Return the [X, Y] coordinate for the center point of the cell that contains the specified text.  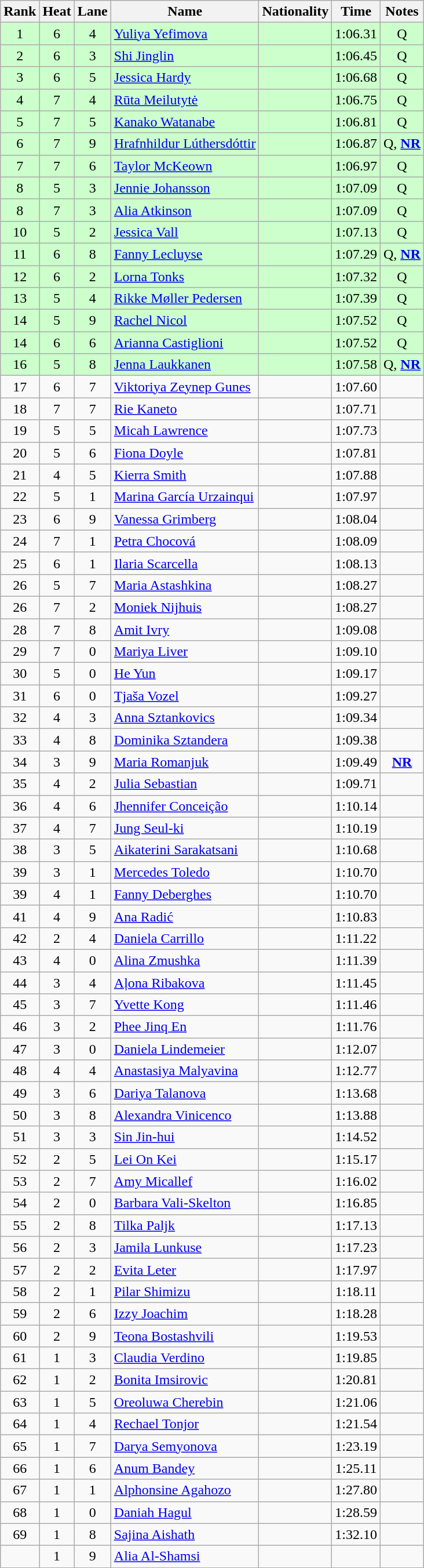
Mercedes Toledo [185, 872]
1:11.39 [356, 960]
1:07.81 [356, 453]
1:20.81 [356, 1380]
1:09.10 [356, 652]
29 [20, 652]
Dariya Talanova [185, 1093]
1:07.13 [356, 232]
Yvette Kong [185, 1005]
67 [20, 1490]
Ilaria Scarcella [185, 563]
1:11.22 [356, 938]
Maria Astashkina [185, 585]
Jhennifer Conceição [185, 806]
46 [20, 1027]
1:16.02 [356, 1181]
31 [20, 696]
Phee Jinq En [185, 1027]
Evita Leter [185, 1269]
11 [20, 254]
1:25.11 [356, 1468]
12 [20, 277]
Daniela Carrillo [185, 938]
Time [356, 12]
Tjaša Vozel [185, 696]
Mariya Liver [185, 652]
36 [20, 806]
49 [20, 1093]
Bonita Imsirovic [185, 1380]
1:07.32 [356, 277]
Rie Kaneto [185, 409]
Moniek Nijhuis [185, 607]
1:08.09 [356, 541]
Barbara Vali-Skelton [185, 1203]
1:15.17 [356, 1159]
Lorna Tonks [185, 277]
Alphonsine Agahozo [185, 1490]
1:06.75 [356, 100]
1:21.54 [356, 1424]
Marina García Urzainqui [185, 497]
1:07.60 [356, 387]
Rachel Nicol [185, 321]
44 [20, 983]
33 [20, 740]
Jennie Johansson [185, 188]
Anna Sztankovics [185, 718]
24 [20, 541]
18 [20, 409]
Julia Sebastian [185, 784]
Rank [20, 12]
Kanako Watanabe [185, 122]
1:18.28 [356, 1313]
Alexandra Vinicenco [185, 1115]
1:07.39 [356, 299]
Maria Romanjuk [185, 762]
69 [20, 1534]
1:28.59 [356, 1512]
NR [402, 762]
48 [20, 1071]
Aikaterini Sarakatsani [185, 850]
Fanny Lecluyse [185, 254]
1:07.73 [356, 431]
Oreoluwa Cherebin [185, 1402]
43 [20, 960]
1:13.68 [356, 1093]
1:06.87 [356, 144]
57 [20, 1269]
1:14.52 [356, 1137]
22 [20, 497]
1:11.45 [356, 983]
19 [20, 431]
54 [20, 1203]
Amit Ivry [185, 629]
1:10.83 [356, 916]
1:21.06 [356, 1402]
50 [20, 1115]
1:10.14 [356, 806]
Aļona Ribakova [185, 983]
Name [185, 12]
1:07.71 [356, 409]
1:19.85 [356, 1358]
Anastasiya Malyavina [185, 1071]
53 [20, 1181]
37 [20, 828]
1:12.77 [356, 1071]
Rūta Meilutytė [185, 100]
1:06.68 [356, 78]
Tilka Paljk [185, 1225]
1:09.27 [356, 696]
35 [20, 784]
Taylor McKeown [185, 166]
68 [20, 1512]
1:06.45 [356, 56]
Fanny Deberghes [185, 894]
1:19.53 [356, 1335]
Petra Chocová [185, 541]
64 [20, 1424]
Darya Semyonova [185, 1446]
34 [20, 762]
13 [20, 299]
65 [20, 1446]
1:11.46 [356, 1005]
1:09.34 [356, 718]
Viktoriya Zeynep Gunes [185, 387]
1:06.31 [356, 34]
56 [20, 1247]
1:06.97 [356, 166]
28 [20, 629]
42 [20, 938]
1:06.81 [356, 122]
1:08.04 [356, 519]
66 [20, 1468]
1:09.49 [356, 762]
1:09.38 [356, 740]
Sajina Aishath [185, 1534]
1:17.23 [356, 1247]
He Yun [185, 674]
23 [20, 519]
1:18.11 [356, 1291]
Rechael Tonjor [185, 1424]
1:12.07 [356, 1049]
21 [20, 475]
Shi Jinglin [185, 56]
1:10.19 [356, 828]
1:09.17 [356, 674]
Teona Bostashvili [185, 1335]
1:08.13 [356, 563]
1:17.13 [356, 1225]
52 [20, 1159]
Yuliya Yefimova [185, 34]
47 [20, 1049]
Dominika Sztandera [185, 740]
Daniela Lindemeier [185, 1049]
1:10.68 [356, 850]
20 [20, 453]
Nationality [295, 12]
Jung Seul-ki [185, 828]
Daniah Hagul [185, 1512]
59 [20, 1313]
55 [20, 1225]
Alia Atkinson [185, 210]
1:23.19 [356, 1446]
45 [20, 1005]
1:09.71 [356, 784]
61 [20, 1358]
58 [20, 1291]
Sin Jin-hui [185, 1137]
1:11.76 [356, 1027]
1:07.29 [356, 254]
1:09.08 [356, 629]
Jenna Laukkanen [185, 365]
25 [20, 563]
60 [20, 1335]
Jessica Vall [185, 232]
Hrafnhildur Lúthersdóttir [185, 144]
Jamila Lunkuse [185, 1247]
Lei On Kei [185, 1159]
Ana Radić [185, 916]
Heat [57, 12]
Alia Al-Shamsi [185, 1556]
Lane [93, 12]
Amy Micallef [185, 1181]
Kierra Smith [185, 475]
1:07.58 [356, 365]
Rikke Møller Pedersen [185, 299]
1:16.85 [356, 1203]
1:17.97 [356, 1269]
1:32.10 [356, 1534]
1:13.88 [356, 1115]
38 [20, 850]
32 [20, 718]
1:07.88 [356, 475]
16 [20, 365]
Vanessa Grimberg [185, 519]
Izzy Joachim [185, 1313]
Fiona Doyle [185, 453]
Notes [402, 12]
51 [20, 1137]
10 [20, 232]
Pilar Shimizu [185, 1291]
30 [20, 674]
1:07.97 [356, 497]
Jessica Hardy [185, 78]
17 [20, 387]
41 [20, 916]
Claudia Verdino [185, 1358]
Alina Zmushka [185, 960]
63 [20, 1402]
Arianna Castiglioni [185, 343]
Micah Lawrence [185, 431]
62 [20, 1380]
1:27.80 [356, 1490]
Anum Bandey [185, 1468]
